Identify which cell holds the provided text, then report its (X, Y) central coordinate. 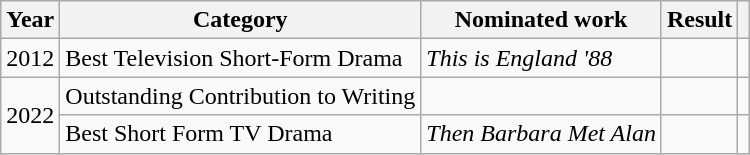
Best Television Short-Form Drama (240, 58)
This is England '88 (542, 58)
2012 (30, 58)
2022 (30, 115)
Category (240, 20)
Then Barbara Met Alan (542, 134)
Result (699, 20)
Best Short Form TV Drama (240, 134)
Nominated work (542, 20)
Outstanding Contribution to Writing (240, 96)
Year (30, 20)
